Capture the cell that displays the provided text and extract its (X, Y) central coordinate. 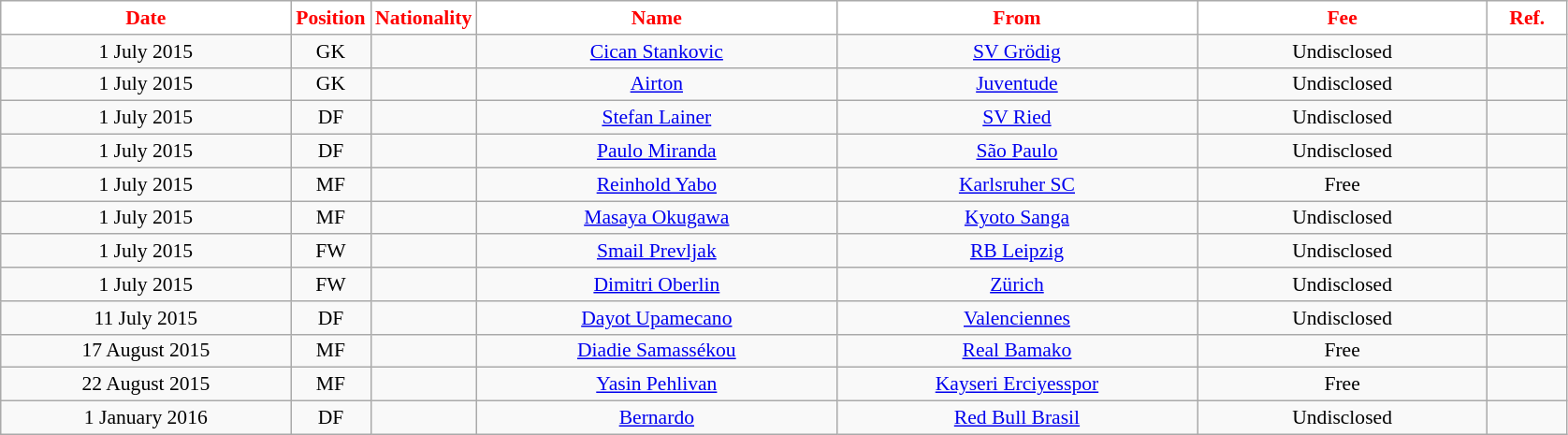
Diadie Samassékou (657, 351)
SV Ried (1016, 118)
SV Grödig (1016, 51)
22 August 2015 (146, 384)
Juventude (1016, 84)
Paulo Miranda (657, 152)
Zürich (1016, 284)
Position (331, 18)
Valenciennes (1016, 318)
1 January 2016 (146, 418)
Nationality (423, 18)
Cican Stankovic (657, 51)
Date (146, 18)
Real Bamako (1016, 351)
Dimitri Oberlin (657, 284)
Masaya Okugawa (657, 218)
17 August 2015 (146, 351)
Name (657, 18)
Kyoto Sanga (1016, 218)
11 July 2015 (146, 318)
RB Leipzig (1016, 252)
Airton (657, 84)
Karlsruher SC (1016, 184)
Fee (1343, 18)
Yasin Pehlivan (657, 384)
Dayot Upamecano (657, 318)
Smail Prevljak (657, 252)
Bernardo (657, 418)
Ref. (1527, 18)
Reinhold Yabo (657, 184)
Red Bull Brasil (1016, 418)
From (1016, 18)
São Paulo (1016, 152)
Stefan Lainer (657, 118)
Kayseri Erciyesspor (1016, 384)
